From the cell containing the given text, extract its center point as (x, y) coordinate. 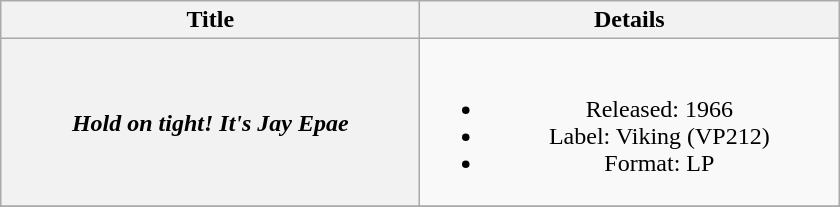
Details (630, 20)
Hold on tight! It's Jay Epae (210, 122)
Title (210, 20)
Released: 1966Label: Viking (VP212)Format: LP (630, 122)
